Capture the cell that displays the provided text and extract its (X, Y) central coordinate. 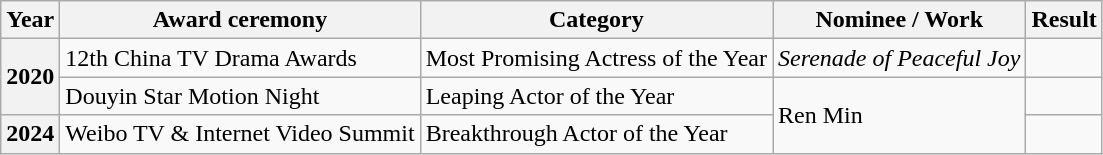
Most Promising Actress of the Year (596, 58)
Serenade of Peaceful Joy (900, 58)
Year (30, 20)
12th China TV Drama Awards (240, 58)
Douyin Star Motion Night (240, 96)
Category (596, 20)
Result (1064, 20)
Ren Min (900, 115)
2020 (30, 77)
Nominee / Work (900, 20)
2024 (30, 134)
Award ceremony (240, 20)
Leaping Actor of the Year (596, 96)
Weibo TV & Internet Video Summit (240, 134)
Breakthrough Actor of the Year (596, 134)
